Find where the given text appears and provide that cell's center as (x, y) coordinate. 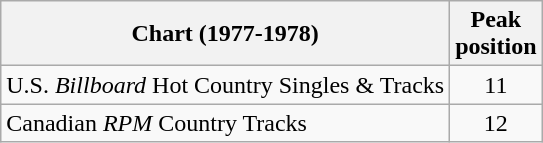
Chart (1977-1978) (226, 34)
U.S. Billboard Hot Country Singles & Tracks (226, 85)
Peakposition (496, 34)
Canadian RPM Country Tracks (226, 123)
12 (496, 123)
11 (496, 85)
